Identify which cell holds the provided text, then report its [x, y] central coordinate. 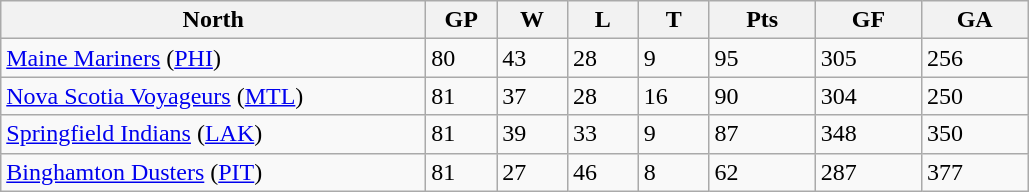
350 [975, 134]
62 [762, 172]
GF [868, 20]
L [602, 20]
95 [762, 58]
256 [975, 58]
250 [975, 96]
287 [868, 172]
8 [674, 172]
Springfield Indians (LAK) [214, 134]
Pts [762, 20]
27 [532, 172]
North [214, 20]
46 [602, 172]
305 [868, 58]
80 [462, 58]
16 [674, 96]
33 [602, 134]
Nova Scotia Voyageurs (MTL) [214, 96]
87 [762, 134]
90 [762, 96]
377 [975, 172]
GA [975, 20]
GP [462, 20]
Binghamton Dusters (PIT) [214, 172]
39 [532, 134]
Maine Mariners (PHI) [214, 58]
43 [532, 58]
304 [868, 96]
348 [868, 134]
37 [532, 96]
W [532, 20]
T [674, 20]
